Determine the (x, y) coordinate at the center of the cell enclosing the given text.  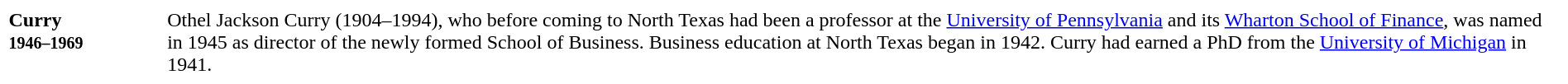
Curry1946–1969 (81, 42)
